Identify which cell holds the provided text, then report its [x, y] central coordinate. 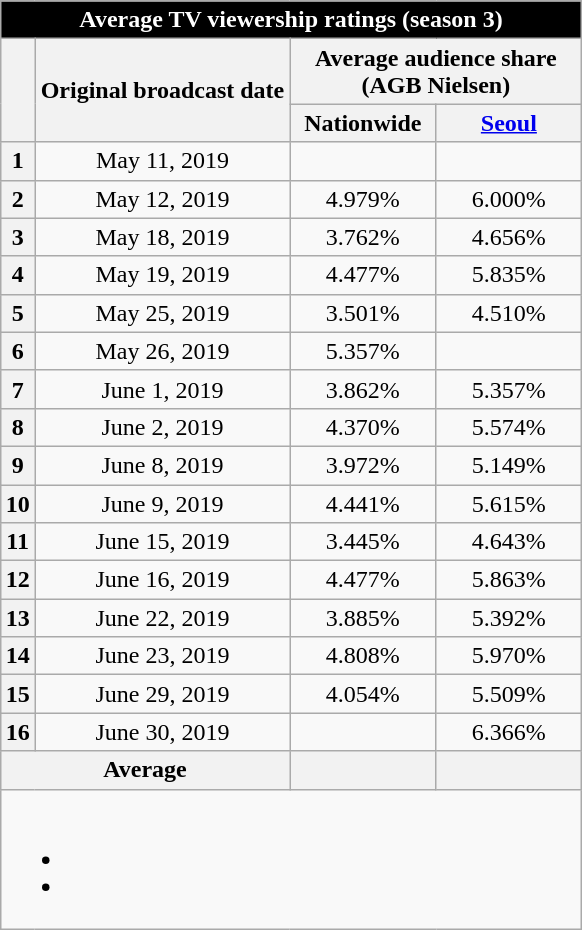
May 18, 2019 [162, 237]
7 [18, 389]
4.441% [363, 503]
5.509% [509, 694]
1 [18, 161]
12 [18, 580]
5.574% [509, 427]
5.392% [509, 618]
2 [18, 199]
May 11, 2019 [162, 161]
Original broadcast date [162, 90]
13 [18, 618]
3.972% [363, 465]
3.501% [363, 313]
June 15, 2019 [162, 542]
May 12, 2019 [162, 199]
4.808% [363, 656]
5.970% [509, 656]
5.149% [509, 465]
Nationwide [363, 123]
4.643% [509, 542]
4.510% [509, 313]
June 30, 2019 [162, 732]
15 [18, 694]
June 1, 2019 [162, 389]
14 [18, 656]
9 [18, 465]
4.656% [509, 237]
10 [18, 503]
Average [145, 770]
June 8, 2019 [162, 465]
8 [18, 427]
Seoul [509, 123]
Average TV viewership ratings (season 3) [291, 20]
May 25, 2019 [162, 313]
June 16, 2019 [162, 580]
Average audience share(AGB Nielsen) [436, 72]
June 2, 2019 [162, 427]
June 23, 2019 [162, 656]
5.835% [509, 275]
4.370% [363, 427]
3 [18, 237]
3.885% [363, 618]
5.863% [509, 580]
11 [18, 542]
June 22, 2019 [162, 618]
16 [18, 732]
4.054% [363, 694]
4.979% [363, 199]
June 9, 2019 [162, 503]
May 26, 2019 [162, 351]
6 [18, 351]
3.445% [363, 542]
4 [18, 275]
June 29, 2019 [162, 694]
May 19, 2019 [162, 275]
3.862% [363, 389]
6.366% [509, 732]
3.762% [363, 237]
5 [18, 313]
6.000% [509, 199]
5.615% [509, 503]
